Find where the given text appears and provide that cell's center as [X, Y] coordinate. 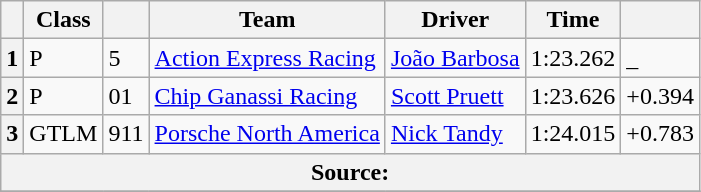
+0.783 [660, 134]
Time [573, 20]
Action Express Racing [267, 58]
2 [12, 96]
Chip Ganassi Racing [267, 96]
Nick Tandy [455, 134]
+0.394 [660, 96]
Driver [455, 20]
GTLM [64, 134]
Porsche North America [267, 134]
1:23.626 [573, 96]
Team [267, 20]
3 [12, 134]
Class [64, 20]
1:23.262 [573, 58]
911 [126, 134]
Source: [350, 172]
1:24.015 [573, 134]
João Barbosa [455, 58]
01 [126, 96]
1 [12, 58]
_ [660, 58]
Scott Pruett [455, 96]
5 [126, 58]
